Determine the [x, y] coordinate at the center of the cell enclosing the given text.  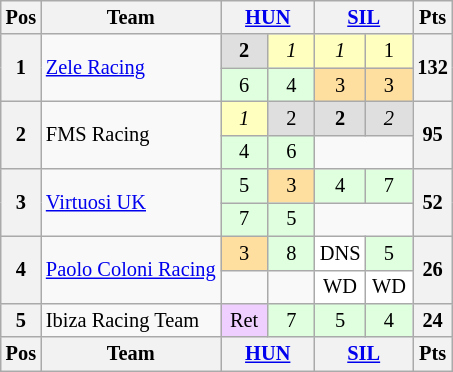
Paolo Coloni Racing [131, 270]
FMS Racing [131, 134]
24 [432, 320]
Ibiza Racing Team [131, 320]
DNS [340, 253]
132 [432, 68]
Ret [244, 320]
26 [432, 270]
Virtuosi UK [131, 202]
95 [432, 134]
8 [292, 253]
52 [432, 202]
Zele Racing [131, 68]
